Search for the cell housing the specified text and yield its (X, Y) center coordinate. 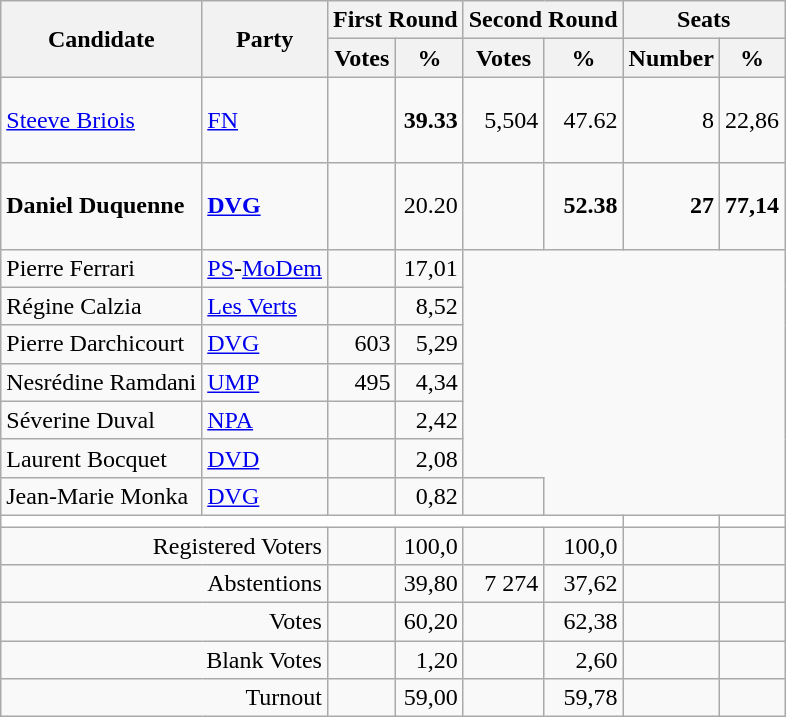
Pierre Ferrari (102, 268)
0,82 (430, 496)
First Round (395, 20)
Pierre Darchicourt (102, 344)
Registered Voters (164, 545)
DVD (265, 458)
8 (671, 120)
39.33 (430, 120)
Party (265, 39)
59,00 (430, 698)
4,34 (430, 382)
Blank Votes (164, 660)
2,42 (430, 420)
603 (361, 344)
5,29 (430, 344)
Daniel Duquenne (102, 206)
Laurent Bocquet (102, 458)
20.20 (430, 206)
Jean-Marie Monka (102, 496)
FN (265, 120)
Nesrédine Ramdani (102, 382)
NPA (265, 420)
PS-MoDem (265, 268)
1,20 (430, 660)
22,86 (752, 120)
8,52 (430, 306)
47.62 (584, 120)
17,01 (430, 268)
37,62 (584, 584)
27 (671, 206)
Candidate (102, 39)
52.38 (584, 206)
60,20 (430, 622)
Second Round (543, 20)
Steeve Briois (102, 120)
UMP (265, 382)
39,80 (430, 584)
77,14 (752, 206)
Seats (704, 20)
Turnout (164, 698)
Abstentions (164, 584)
7 274 (504, 584)
Number (671, 58)
Séverine Duval (102, 420)
59,78 (584, 698)
62,38 (584, 622)
2,08 (430, 458)
Régine Calzia (102, 306)
2,60 (584, 660)
Les Verts (265, 306)
5,504 (504, 120)
495 (361, 382)
